Determine the [x, y] coordinate at the center of the cell enclosing the given text.  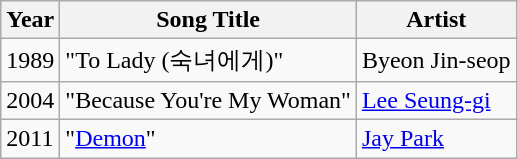
Byeon Jin-seop [436, 60]
Jay Park [436, 138]
Song Title [208, 20]
"Because You're My Woman" [208, 100]
Year [30, 20]
2004 [30, 100]
2011 [30, 138]
Artist [436, 20]
"To Lady (숙녀에게)" [208, 60]
Lee Seung-gi [436, 100]
"Demon" [208, 138]
1989 [30, 60]
